From the cell containing the given text, extract its center point as (x, y) coordinate. 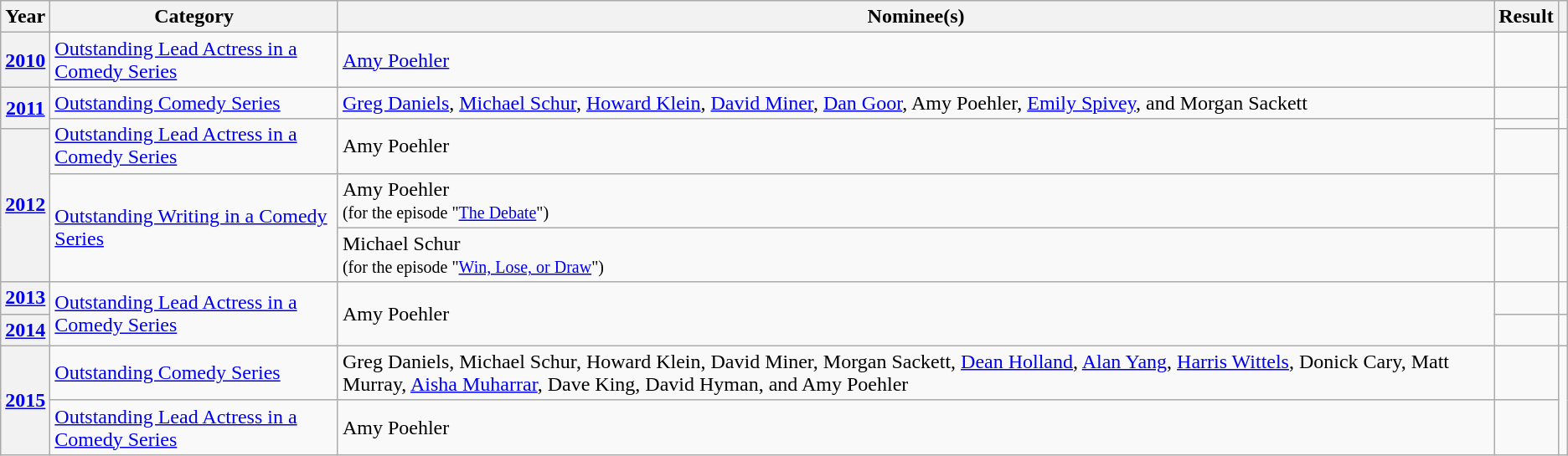
2013 (25, 298)
Year (25, 17)
2010 (25, 60)
Outstanding Writing in a Comedy Series (194, 228)
Nominee(s) (916, 17)
Result (1526, 17)
Amy Poehler(for the episode "The Debate") (916, 201)
2014 (25, 330)
2015 (25, 400)
Greg Daniels, Michael Schur, Howard Klein, David Miner, Dan Goor, Amy Poehler, Emily Spivey, and Morgan Sackett (916, 103)
Category (194, 17)
2011 (25, 107)
Michael Schur(for the episode "Win, Lose, or Draw") (916, 254)
2012 (25, 205)
